Return the [X, Y] coordinate for the center point of the cell that contains the specified text.  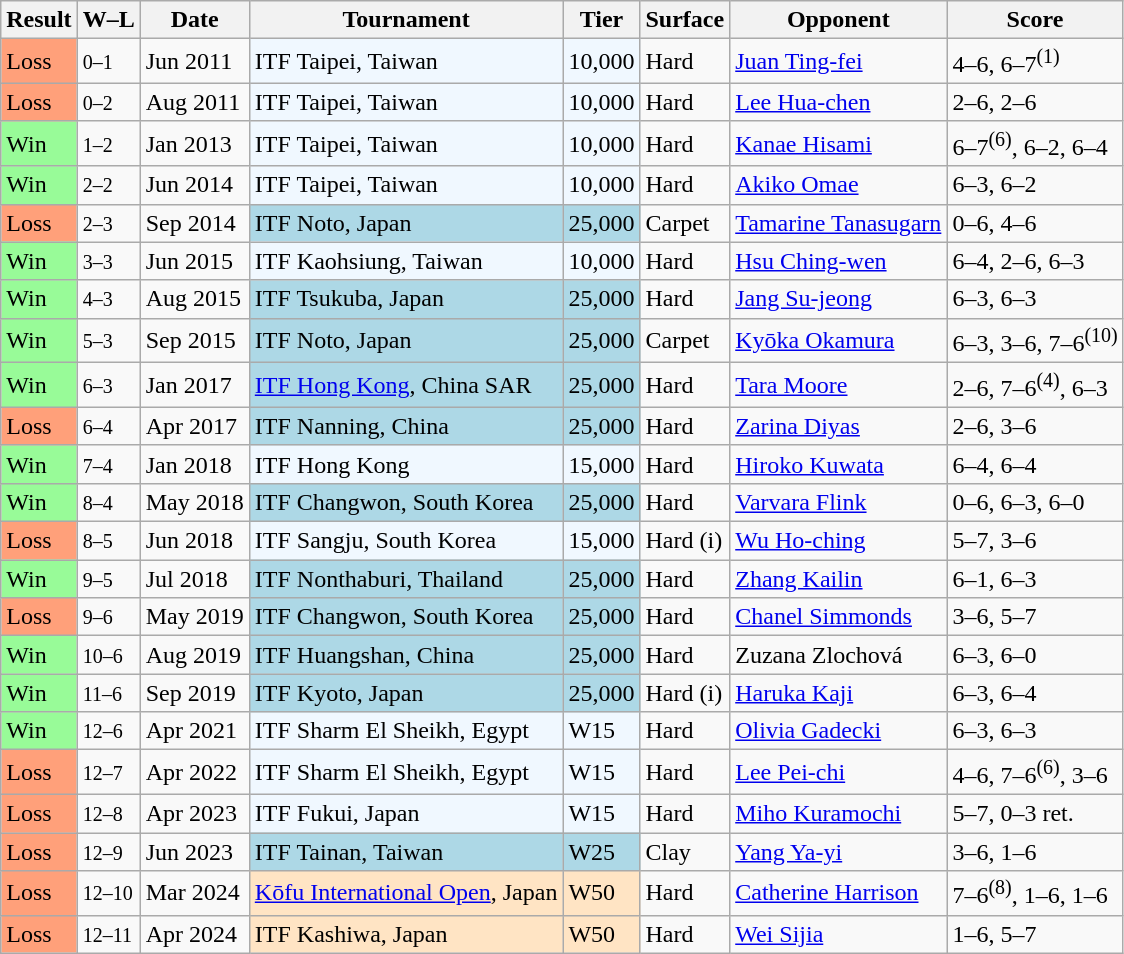
Wu Ho-ching [838, 541]
5–7, 0–3 ret. [1035, 813]
Haruka Kaji [838, 693]
Sep 2019 [194, 693]
Tier [602, 20]
9–6 [108, 617]
Apr 2024 [194, 934]
Jun 2023 [194, 852]
10–6 [108, 655]
Zarina Diyas [838, 426]
ITF Hong Kong, China SAR [406, 386]
Aug 2011 [194, 102]
4–6, 7–6(6), 3–6 [1035, 772]
Miho Kuramochi [838, 813]
Jan 2013 [194, 144]
6–4 [108, 426]
Apr 2021 [194, 731]
Surface [685, 20]
0–6, 6–3, 6–0 [1035, 502]
Juan Ting-fei [838, 62]
Zhang Kailin [838, 579]
1–6, 5–7 [1035, 934]
ITF Kaohsiung, Taiwan [406, 261]
ITF Fukui, Japan [406, 813]
Lee Hua-chen [838, 102]
0–1 [108, 62]
Varvara Flink [838, 502]
8–4 [108, 502]
Jun 2015 [194, 261]
Mar 2024 [194, 894]
Jan 2018 [194, 464]
Chanel Simmonds [838, 617]
12–10 [108, 894]
9–5 [108, 579]
Catherine Harrison [838, 894]
8–5 [108, 541]
Clay [685, 852]
2–6, 7–6(4), 6–3 [1035, 386]
Sep 2015 [194, 340]
Lee Pei-chi [838, 772]
Apr 2022 [194, 772]
3–3 [108, 261]
ITF Kyoto, Japan [406, 693]
4–3 [108, 299]
1–2 [108, 144]
ITF Tsukuba, Japan [406, 299]
Aug 2019 [194, 655]
12–6 [108, 731]
0–6, 4–6 [1035, 223]
6–4, 6–4 [1035, 464]
2–6, 3–6 [1035, 426]
Jun 2014 [194, 185]
Jul 2018 [194, 579]
W–L [108, 20]
ITF Tainan, Taiwan [406, 852]
May 2019 [194, 617]
6–3, 3–6, 7–6(10) [1035, 340]
7–4 [108, 464]
6–4, 2–6, 6–3 [1035, 261]
0–2 [108, 102]
ITF Nanning, China [406, 426]
Jang Su-jeong [838, 299]
12–7 [108, 772]
Opponent [838, 20]
Tara Moore [838, 386]
May 2018 [194, 502]
Jan 2017 [194, 386]
Tamarine Tanasugarn [838, 223]
6–3 [108, 386]
6–3, 6–0 [1035, 655]
6–7(6), 6–2, 6–4 [1035, 144]
7–6(8), 1–6, 1–6 [1035, 894]
Kyōka Okamura [838, 340]
Date [194, 20]
2–6, 2–6 [1035, 102]
ITF Nonthaburi, Thailand [406, 579]
Score [1035, 20]
Aug 2015 [194, 299]
6–3, 6–4 [1035, 693]
4–6, 6–7(1) [1035, 62]
11–6 [108, 693]
5–7, 3–6 [1035, 541]
Zuzana Zlochová [838, 655]
2–3 [108, 223]
Apr 2017 [194, 426]
Kōfu International Open, Japan [406, 894]
6–3, 6–2 [1035, 185]
3–6, 1–6 [1035, 852]
Wei Sijia [838, 934]
12–9 [108, 852]
Jun 2011 [194, 62]
Yang Ya-yi [838, 852]
ITF Huangshan, China [406, 655]
ITF Sangju, South Korea [406, 541]
Tournament [406, 20]
5–3 [108, 340]
Hsu Ching-wen [838, 261]
ITF Hong Kong [406, 464]
Sep 2014 [194, 223]
Jun 2018 [194, 541]
Olivia Gadecki [838, 731]
12–8 [108, 813]
12–11 [108, 934]
Akiko Omae [838, 185]
Kanae Hisami [838, 144]
ITF Kashiwa, Japan [406, 934]
Hiroko Kuwata [838, 464]
3–6, 5–7 [1035, 617]
Result [39, 20]
Apr 2023 [194, 813]
6–1, 6–3 [1035, 579]
2–2 [108, 185]
W25 [602, 852]
